Scan for the cell matching the given text and deliver its [x, y] coordinate at center. 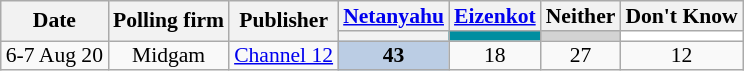
Publisher [284, 21]
6-7 Aug 20 [54, 56]
Netanyahu [394, 16]
Date [54, 21]
Channel 12 [284, 56]
Eizenkot [495, 16]
Polling firm [168, 21]
27 [581, 56]
43 [394, 56]
Midgam [168, 56]
Neither [581, 16]
12 [681, 56]
Don't Know [681, 16]
18 [495, 56]
